Detect which cell encompasses the target text, then output its [X, Y] center coordinate. 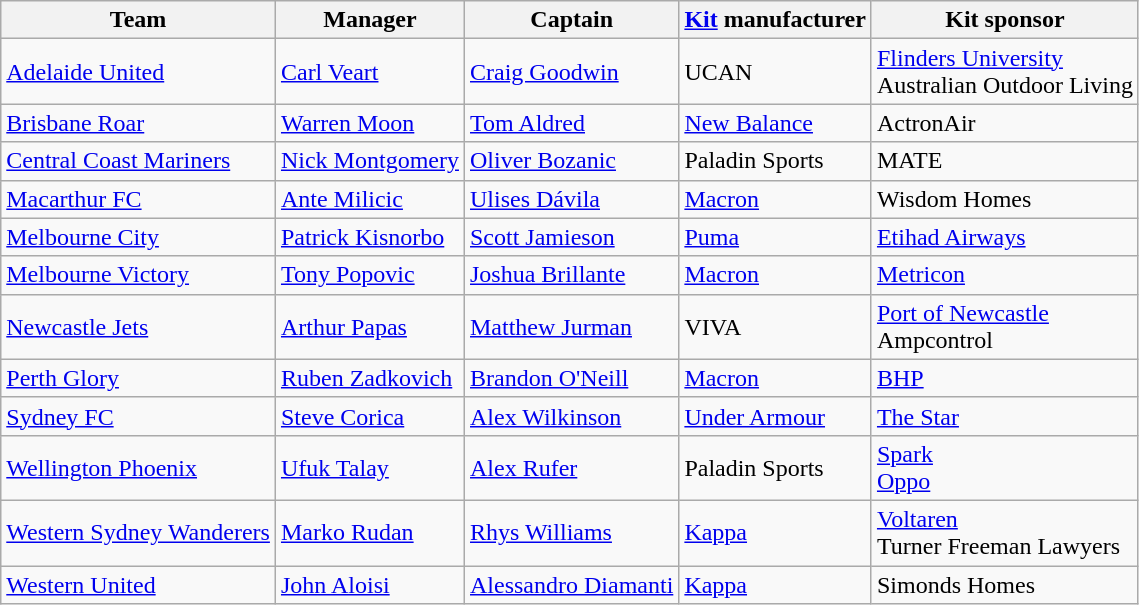
Oliver Bozanic [571, 161]
Wellington Phoenix [138, 468]
Matthew Jurman [571, 326]
Tom Aldred [571, 123]
Western United [138, 585]
Manager [370, 20]
Brisbane Roar [138, 123]
Simonds Homes [1004, 585]
Alex Rufer [571, 468]
Melbourne City [138, 237]
Ruben Zadkovich [370, 378]
Captain [571, 20]
Central Coast Mariners [138, 161]
Melbourne Victory [138, 275]
The Star [1004, 416]
Carl Veart [370, 72]
BHP [1004, 378]
Flinders UniversityAustralian Outdoor Living [1004, 72]
Spark Oppo [1004, 468]
Sydney FC [138, 416]
Brandon O'Neill [571, 378]
Perth Glory [138, 378]
Metricon [1004, 275]
VIVA [776, 326]
Adelaide United [138, 72]
Kit sponsor [1004, 20]
Ante Milicic [370, 199]
John Aloisi [370, 585]
Nick Montgomery [370, 161]
Patrick Kisnorbo [370, 237]
Marko Rudan [370, 532]
Joshua Brillante [571, 275]
ActronAir [1004, 123]
Etihad Airways [1004, 237]
Port of NewcastleAmpcontrol [1004, 326]
Alex Wilkinson [571, 416]
Warren Moon [370, 123]
Western Sydney Wanderers [138, 532]
Craig Goodwin [571, 72]
Newcastle Jets [138, 326]
Macarthur FC [138, 199]
Alessandro Diamanti [571, 585]
Ufuk Talay [370, 468]
Puma [776, 237]
Steve Corica [370, 416]
New Balance [776, 123]
Under Armour [776, 416]
Wisdom Homes [1004, 199]
Ulises Dávila [571, 199]
MATE [1004, 161]
Voltaren Turner Freeman Lawyers [1004, 532]
Rhys Williams [571, 532]
Scott Jamieson [571, 237]
Arthur Papas [370, 326]
UCAN [776, 72]
Team [138, 20]
Kit manufacturer [776, 20]
Tony Popovic [370, 275]
